Return [x, y] of the center of cell containing provided text 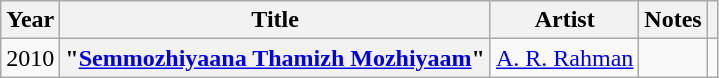
Title [276, 20]
A. R. Rahman [564, 58]
Artist [564, 20]
"Semmozhiyaana Thamizh Mozhiyaam" [276, 58]
Year [30, 20]
2010 [30, 58]
Notes [673, 20]
